Locate the cell with the specified text and output its (x, y) center coordinate. 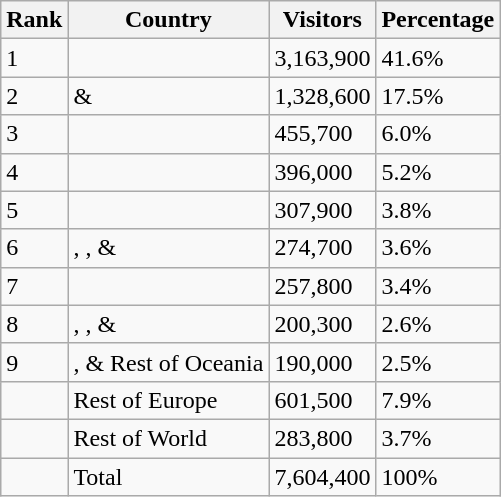
41.6% (438, 58)
4 (34, 172)
9 (34, 362)
2.6% (438, 324)
3,163,900 (322, 58)
3.6% (438, 248)
3.7% (438, 438)
& (168, 96)
1 (34, 58)
3.4% (438, 286)
17.5% (438, 96)
200,300 (322, 324)
Total (168, 477)
455,700 (322, 134)
7.9% (438, 400)
1,328,600 (322, 96)
601,500 (322, 400)
307,900 (322, 210)
5 (34, 210)
2 (34, 96)
6.0% (438, 134)
190,000 (322, 362)
Rank (34, 20)
3.8% (438, 210)
5.2% (438, 172)
100% (438, 477)
2.5% (438, 362)
7,604,400 (322, 477)
Rest of World (168, 438)
3 (34, 134)
7 (34, 286)
396,000 (322, 172)
6 (34, 248)
274,700 (322, 248)
Percentage (438, 20)
257,800 (322, 286)
Rest of Europe (168, 400)
, & Rest of Oceania (168, 362)
Country (168, 20)
Visitors (322, 20)
283,800 (322, 438)
8 (34, 324)
